Return (x, y) of the center of cell containing provided text 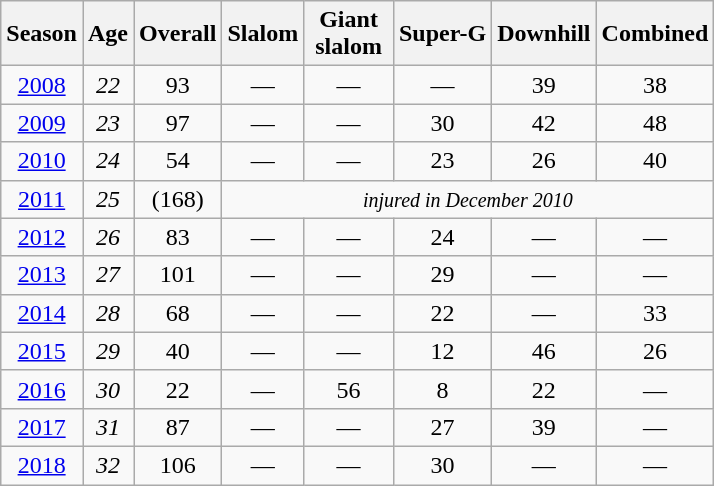
(168) (178, 199)
42 (544, 123)
2016 (42, 389)
Overall (178, 34)
Slalom (263, 34)
87 (178, 427)
93 (178, 85)
25 (108, 199)
2008 (42, 85)
Age (108, 34)
2010 (42, 161)
56 (349, 389)
2009 (42, 123)
28 (108, 313)
2013 (42, 275)
2018 (42, 465)
Downhill (544, 34)
Season (42, 34)
48 (655, 123)
Combined (655, 34)
46 (544, 351)
Super-G (442, 34)
97 (178, 123)
33 (655, 313)
2014 (42, 313)
2011 (42, 199)
101 (178, 275)
38 (655, 85)
106 (178, 465)
83 (178, 237)
68 (178, 313)
injured in December 2010 (468, 199)
12 (442, 351)
Giant slalom (349, 34)
2015 (42, 351)
8 (442, 389)
2017 (42, 427)
2012 (42, 237)
32 (108, 465)
31 (108, 427)
54 (178, 161)
